Return the (x, y) coordinate for the center point of the cell that contains the specified text.  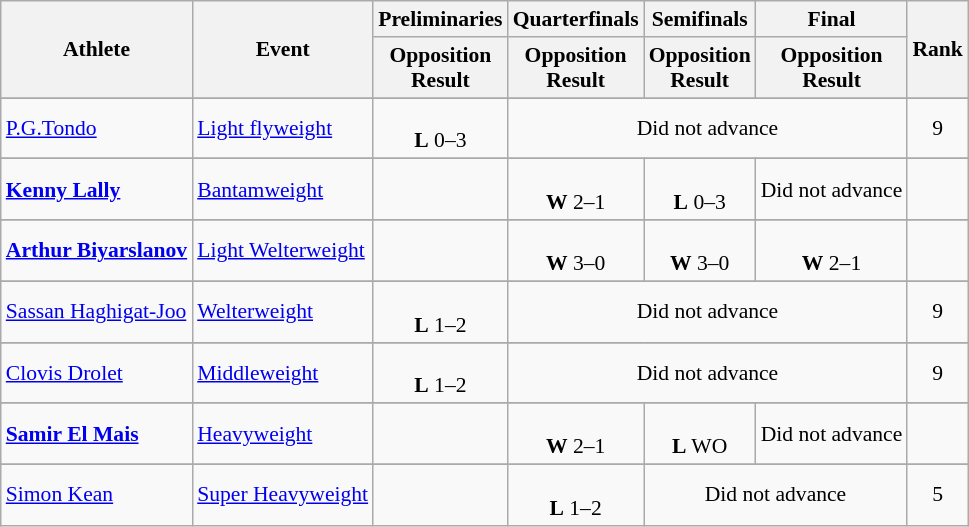
Light flyweight (282, 128)
L WO (700, 434)
Sassan Haghigat-Joo (96, 312)
Kenny Lally (96, 190)
P.G.Tondo (96, 128)
Arthur Biyarslanov (96, 250)
Final (832, 19)
Clovis Drolet (96, 372)
Semifinals (700, 19)
Event (282, 50)
5 (938, 496)
Preliminaries (440, 19)
Middleweight (282, 372)
Super Heavyweight (282, 496)
Light Welterweight (282, 250)
Heavyweight (282, 434)
Rank (938, 50)
Simon Kean (96, 496)
Bantamweight (282, 190)
Athlete (96, 50)
Welterweight (282, 312)
Samir El Mais (96, 434)
Quarterfinals (576, 19)
